Detect which cell encompasses the target text, then output its (X, Y) center coordinate. 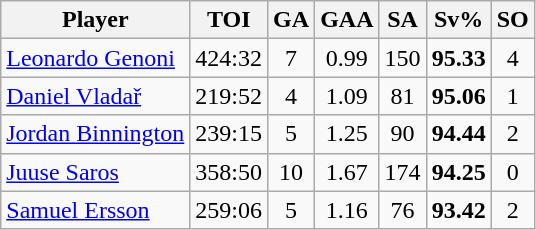
SO (512, 20)
Juuse Saros (96, 172)
95.06 (458, 96)
150 (402, 58)
174 (402, 172)
0 (512, 172)
358:50 (229, 172)
1.09 (347, 96)
1.67 (347, 172)
424:32 (229, 58)
10 (292, 172)
259:06 (229, 210)
GAA (347, 20)
94.25 (458, 172)
1.25 (347, 134)
219:52 (229, 96)
Jordan Binnington (96, 134)
Daniel Vladař (96, 96)
76 (402, 210)
Player (96, 20)
90 (402, 134)
Sv% (458, 20)
GA (292, 20)
239:15 (229, 134)
1.16 (347, 210)
93.42 (458, 210)
7 (292, 58)
94.44 (458, 134)
SA (402, 20)
95.33 (458, 58)
Leonardo Genoni (96, 58)
0.99 (347, 58)
81 (402, 96)
1 (512, 96)
Samuel Ersson (96, 210)
TOI (229, 20)
